Locate the cell with the specified text and output its [x, y] center coordinate. 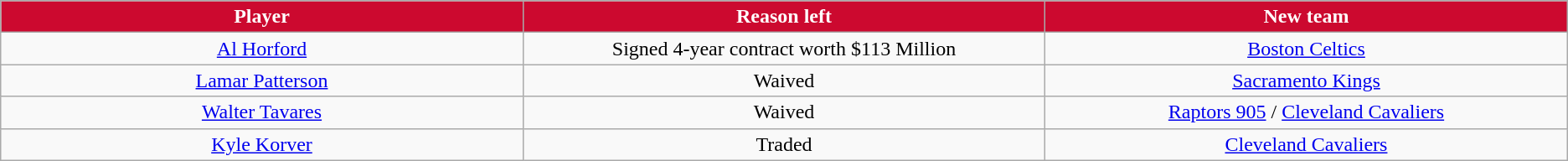
Player [261, 17]
Walter Tavares [261, 112]
Raptors 905 / Cleveland Cavaliers [1307, 112]
Traded [784, 144]
Cleveland Cavaliers [1307, 144]
Signed 4-year contract worth $113 Million [784, 49]
New team [1307, 17]
Sacramento Kings [1307, 80]
Boston Celtics [1307, 49]
Kyle Korver [261, 144]
Lamar Patterson [261, 80]
Al Horford [261, 49]
Reason left [784, 17]
